Identify which cell holds the provided text, then report its (X, Y) central coordinate. 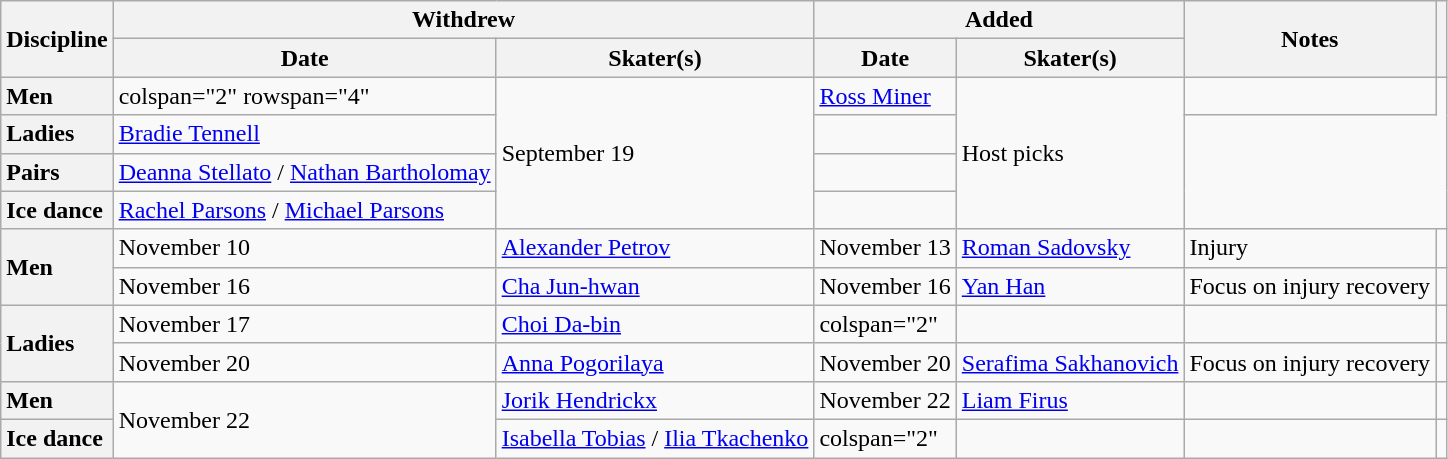
Pairs (57, 172)
Deanna Stellato / Nathan Bartholomay (304, 172)
colspan="2" rowspan="4" (304, 96)
November 10 (304, 248)
Host picks (1070, 153)
Choi Da-bin (655, 324)
Injury (1310, 248)
Rachel Parsons / Michael Parsons (304, 210)
Bradie Tennell (304, 134)
September 19 (655, 153)
Ross Miner (885, 96)
Discipline (57, 39)
Cha Jun-hwan (655, 286)
Withdrew (464, 20)
Liam Firus (1070, 400)
Anna Pogorilaya (655, 362)
Jorik Hendrickx (655, 400)
Alexander Petrov (655, 248)
Notes (1310, 39)
Isabella Tobias / Ilia Tkachenko (655, 438)
Serafima Sakhanovich (1070, 362)
November 13 (885, 248)
November 17 (304, 324)
Added (999, 20)
Yan Han (1070, 286)
Roman Sadovsky (1070, 248)
